Identify which cell holds the provided text, then report its [X, Y] central coordinate. 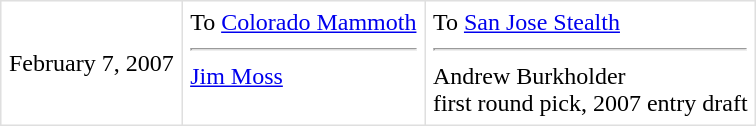
February 7, 2007 [92, 63]
To Colorado Mammoth Jim Moss [304, 63]
To San Jose Stealth Andrew Burkholderfirst round pick, 2007 entry draft [590, 63]
